Return the [x, y] coordinate for the center point of the cell that contains the specified text.  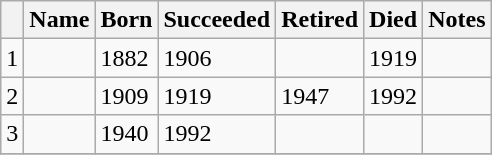
2 [12, 96]
1947 [320, 96]
Died [394, 20]
1906 [217, 58]
3 [12, 134]
1882 [126, 58]
1909 [126, 96]
Succeeded [217, 20]
1940 [126, 134]
1 [12, 58]
Born [126, 20]
Notes [457, 20]
Name [60, 20]
Retired [320, 20]
